Return the (X, Y) coordinate for the center point of the cell that contains the specified text.  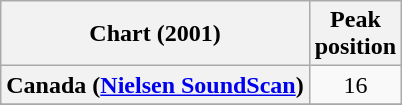
Chart (2001) (155, 34)
16 (355, 85)
Canada (Nielsen SoundScan) (155, 85)
Peak position (355, 34)
